Locate the cell with the specified text and output its [x, y] center coordinate. 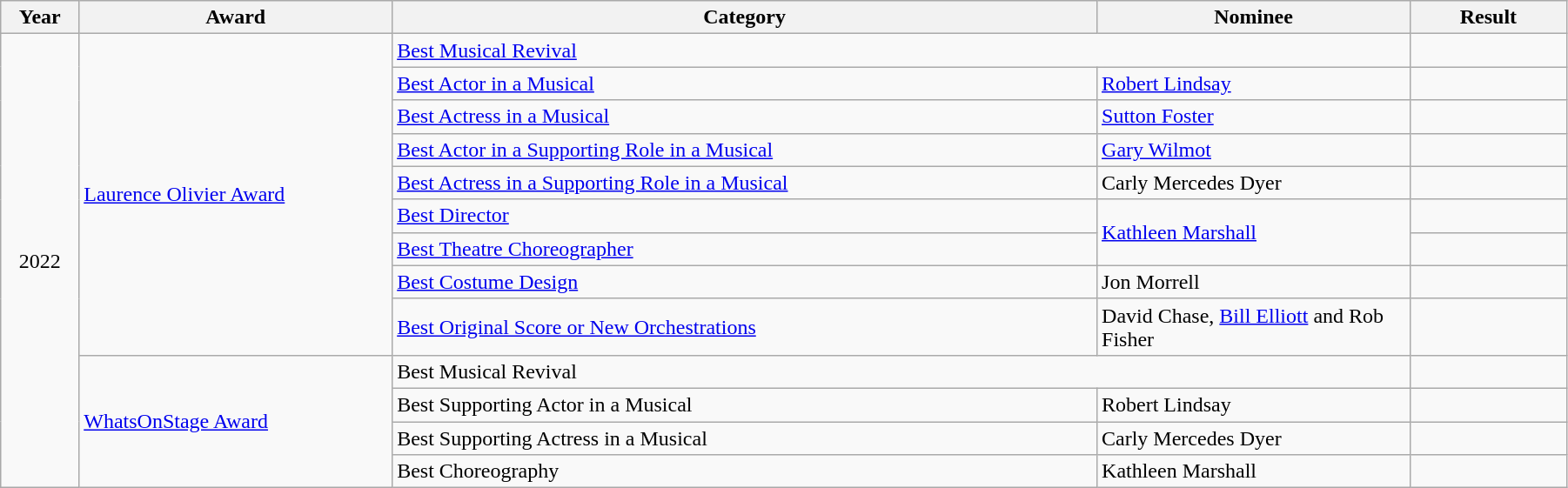
Best Actress in a Supporting Role in a Musical [745, 183]
Jon Morrell [1254, 282]
Best Supporting Actor in a Musical [745, 404]
Award [236, 17]
Laurence Olivier Award [236, 195]
Best Original Score or New Orchestrations [745, 327]
Year [40, 17]
Best Theatre Choreographer [745, 249]
2022 [40, 261]
Best Costume Design [745, 282]
WhatsOnStage Award [236, 421]
Best Director [745, 216]
Best Actress in a Musical [745, 117]
Best Supporting Actress in a Musical [745, 438]
Result [1488, 17]
Best Choreography [745, 471]
Category [745, 17]
Sutton Foster [1254, 117]
Best Actor in a Supporting Role in a Musical [745, 150]
David Chase, Bill Elliott and Rob Fisher [1254, 327]
Gary Wilmot [1254, 150]
Best Actor in a Musical [745, 84]
Nominee [1254, 17]
